Return the [X, Y] coordinate for the center point of the cell that contains the specified text.  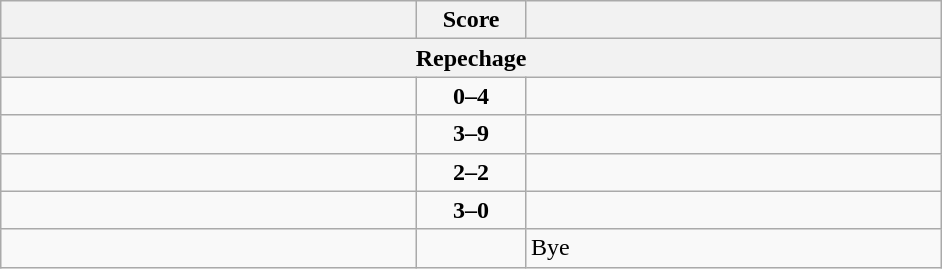
Repechage [472, 58]
2–2 [472, 172]
Bye [733, 248]
0–4 [472, 96]
Score [472, 20]
3–0 [472, 210]
3–9 [472, 134]
